From the cell containing the given text, extract its center point as [X, Y] coordinate. 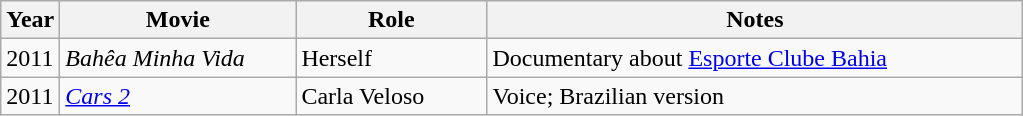
Carla Veloso [392, 96]
Herself [392, 58]
Documentary about Esporte Clube Bahia [755, 58]
Year [30, 20]
Notes [755, 20]
Movie [178, 20]
Role [392, 20]
Voice; Brazilian version [755, 96]
Bahêa Minha Vida [178, 58]
Cars 2 [178, 96]
